Detect which cell encompasses the target text, then output its [X, Y] center coordinate. 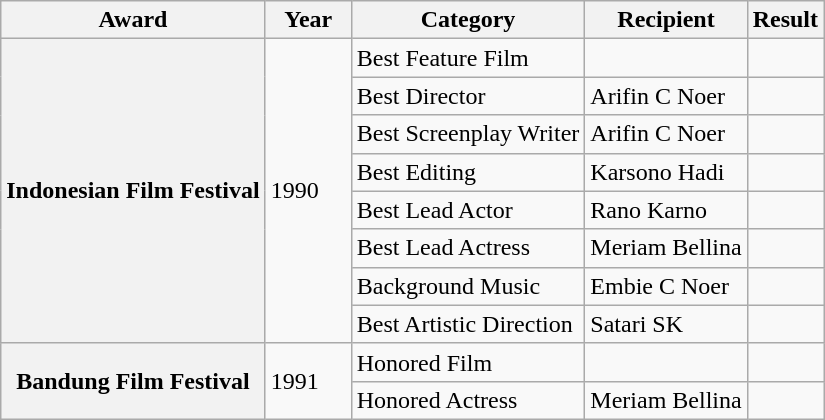
1990 [308, 191]
1991 [308, 381]
Best Lead Actress [468, 248]
Satari SK [666, 324]
Embie C Noer [666, 286]
Recipient [666, 20]
Year [308, 20]
Best Feature Film [468, 58]
Indonesian Film Festival [133, 191]
Category [468, 20]
Karsono Hadi [666, 172]
Honored Film [468, 362]
Best Editing [468, 172]
Bandung Film Festival [133, 381]
Best Artistic Direction [468, 324]
Result [785, 20]
Rano Karno [666, 210]
Best Director [468, 96]
Award [133, 20]
Best Lead Actor [468, 210]
Honored Actress [468, 400]
Background Music [468, 286]
Best Screenplay Writer [468, 134]
